Return the [X, Y] coordinate for the center point of the cell that contains the specified text.  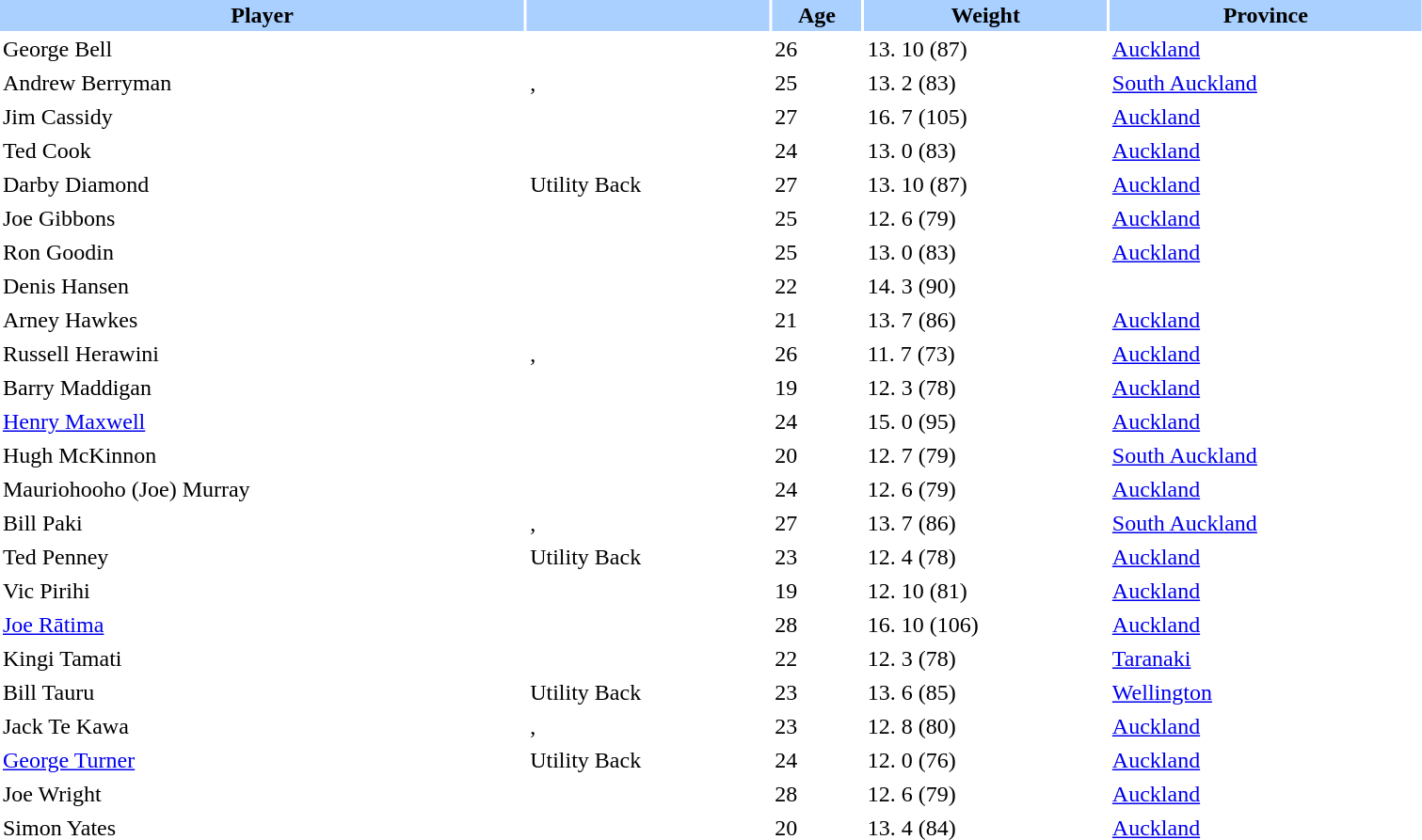
12. 4 (78) [986, 557]
Province [1266, 15]
Taranaki [1266, 658]
George Bell [262, 49]
Andrew Berryman [262, 83]
13. 2 (83) [986, 83]
20 [817, 455]
Hugh McKinnon [262, 455]
Jack Te Kawa [262, 726]
Joe Wright [262, 794]
Wellington [1266, 692]
Joe Rātima [262, 625]
George Turner [262, 760]
Darby Diamond [262, 184]
Joe Gibbons [262, 218]
Henry Maxwell [262, 421]
Kingi Tamati [262, 658]
11. 7 (73) [986, 354]
14. 3 (90) [986, 286]
Age [817, 15]
Arney Hawkes [262, 320]
Mauriohooho (Joe) Murray [262, 489]
Player [262, 15]
12. 8 (80) [986, 726]
15. 0 (95) [986, 421]
Barry Maddigan [262, 388]
16. 10 (106) [986, 625]
Weight [986, 15]
13. 6 (85) [986, 692]
12. 10 (81) [986, 591]
21 [817, 320]
Ted Cook [262, 151]
12. 0 (76) [986, 760]
Denis Hansen [262, 286]
Vic Pirihi [262, 591]
Bill Paki [262, 523]
Russell Herawini [262, 354]
16. 7 (105) [986, 117]
Jim Cassidy [262, 117]
Bill Tauru [262, 692]
Ted Penney [262, 557]
12. 7 (79) [986, 455]
Ron Goodin [262, 252]
